Pinpoint the cell where the given text exists, returning its (x, y) midpoint coordinate. 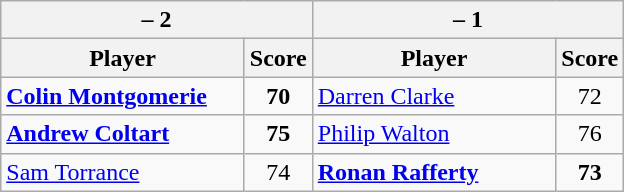
73 (590, 172)
Darren Clarke (434, 96)
Andrew Coltart (123, 134)
– 2 (157, 20)
76 (590, 134)
– 1 (468, 20)
70 (278, 96)
74 (278, 172)
Sam Torrance (123, 172)
75 (278, 134)
Colin Montgomerie (123, 96)
72 (590, 96)
Ronan Rafferty (434, 172)
Philip Walton (434, 134)
